Determine the (x, y) coordinate at the center of the cell enclosing the given text.  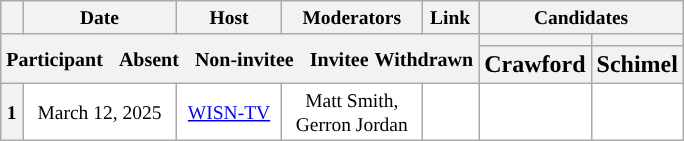
Schimel (637, 64)
March 12, 2025 (100, 112)
Participant Absent Non-invitee Invitee Withdrawn (240, 58)
Date (100, 18)
Crawford (535, 64)
Link (450, 18)
Matt Smith,Gerron Jordan (352, 112)
Host (229, 18)
WISN-TV (229, 112)
Candidates (582, 18)
1 (12, 112)
Moderators (352, 18)
